Return [X, Y] of the center of cell containing provided text 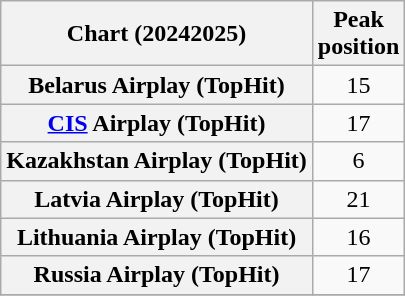
6 [358, 161]
Belarus Airplay (TopHit) [157, 85]
Chart (20242025) [157, 34]
CIS Airplay (TopHit) [157, 123]
Russia Airplay (TopHit) [157, 275]
Latvia Airplay (TopHit) [157, 199]
15 [358, 85]
Kazakhstan Airplay (TopHit) [157, 161]
Peakposition [358, 34]
21 [358, 199]
Lithuania Airplay (TopHit) [157, 237]
16 [358, 237]
